Locate the cell with the specified text and output its (X, Y) center coordinate. 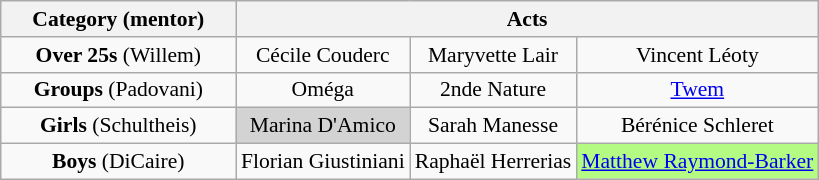
2nde Nature (494, 90)
Acts (527, 19)
Cécile Couderc (323, 55)
Over 25s (Willem) (118, 55)
Matthew Raymond-Barker (697, 162)
Boys (DiCaire) (118, 162)
Raphaël Herrerias (494, 162)
Bérénice Schleret (697, 126)
Sarah Manesse (494, 126)
Category (mentor) (118, 19)
Vincent Léoty (697, 55)
Oméga (323, 90)
Marina D'Amico (323, 126)
Florian Giustiniani (323, 162)
Twem (697, 90)
Girls (Schultheis) (118, 126)
Groups (Padovani) (118, 90)
Maryvette Lair (494, 55)
